Return [X, Y] of the center of cell containing provided text 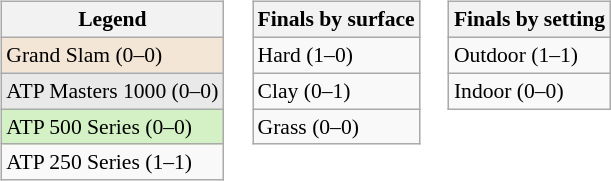
Grass (0–0) [336, 127]
Finals by surface [336, 20]
Outdoor (1–1) [530, 55]
ATP 500 Series (0–0) [112, 127]
Hard (1–0) [336, 55]
ATP Masters 1000 (0–0) [112, 91]
Clay (0–1) [336, 91]
ATP 250 Series (1–1) [112, 162]
Finals by setting [530, 20]
Grand Slam (0–0) [112, 55]
Legend [112, 20]
Indoor (0–0) [530, 91]
